Find where the given text appears and provide that cell's center as (X, Y) coordinate. 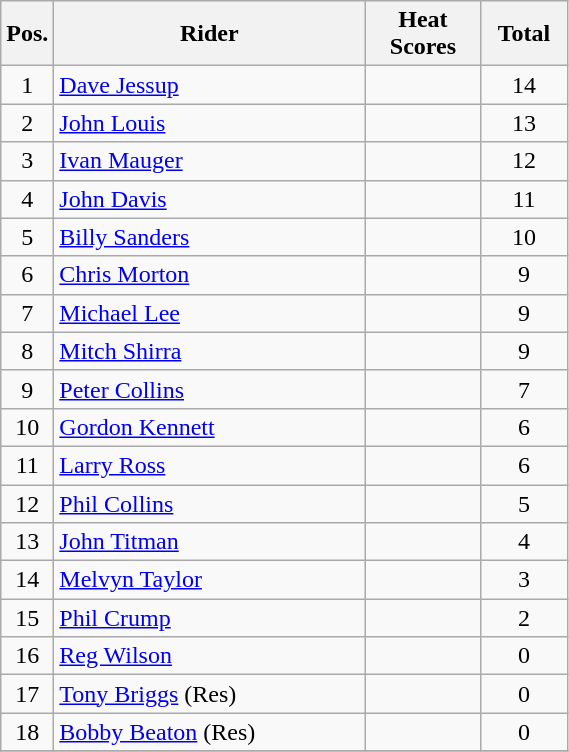
Bobby Beaton (Res) (210, 732)
Gordon Kennett (210, 427)
John Louis (210, 123)
Ivan Mauger (210, 161)
Reg Wilson (210, 656)
15 (28, 618)
Billy Sanders (210, 237)
1 (28, 85)
Heat Scores (423, 34)
Melvyn Taylor (210, 580)
Michael Lee (210, 313)
Phil Crump (210, 618)
Dave Jessup (210, 85)
Rider (210, 34)
8 (28, 351)
Phil Collins (210, 503)
Total (524, 34)
Mitch Shirra (210, 351)
18 (28, 732)
Pos. (28, 34)
Tony Briggs (Res) (210, 694)
John Davis (210, 199)
Chris Morton (210, 275)
John Titman (210, 542)
17 (28, 694)
Larry Ross (210, 465)
Peter Collins (210, 389)
16 (28, 656)
